Identify which cell holds the provided text, then report its (X, Y) central coordinate. 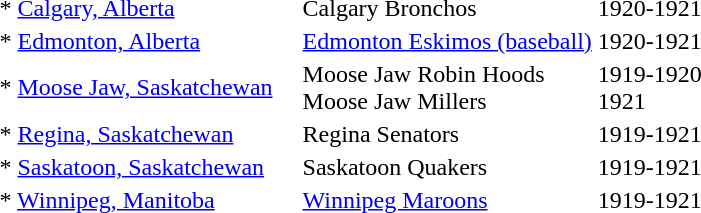
Moose Jaw Robin Hoods Moose Jaw Millers (447, 88)
Saskatoon Quakers (447, 167)
Regina Senators (447, 134)
Edmonton Eskimos (baseball) (447, 41)
